Locate the cell with the specified text and output its (x, y) center coordinate. 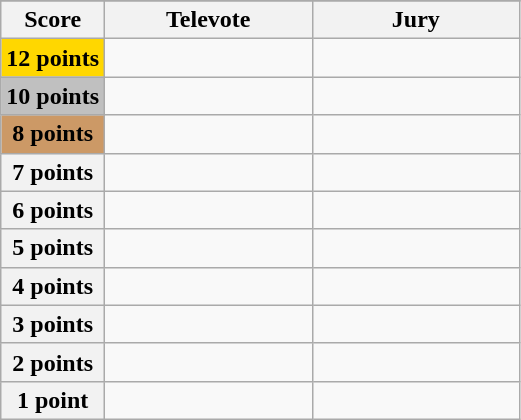
1 point (53, 400)
10 points (53, 96)
5 points (53, 248)
Score (53, 20)
8 points (53, 134)
Jury (416, 20)
2 points (53, 362)
Televote (209, 20)
4 points (53, 286)
3 points (53, 324)
6 points (53, 210)
7 points (53, 172)
12 points (53, 58)
